Extract the (x, y) coordinate from the center of the cell holding the provided text.  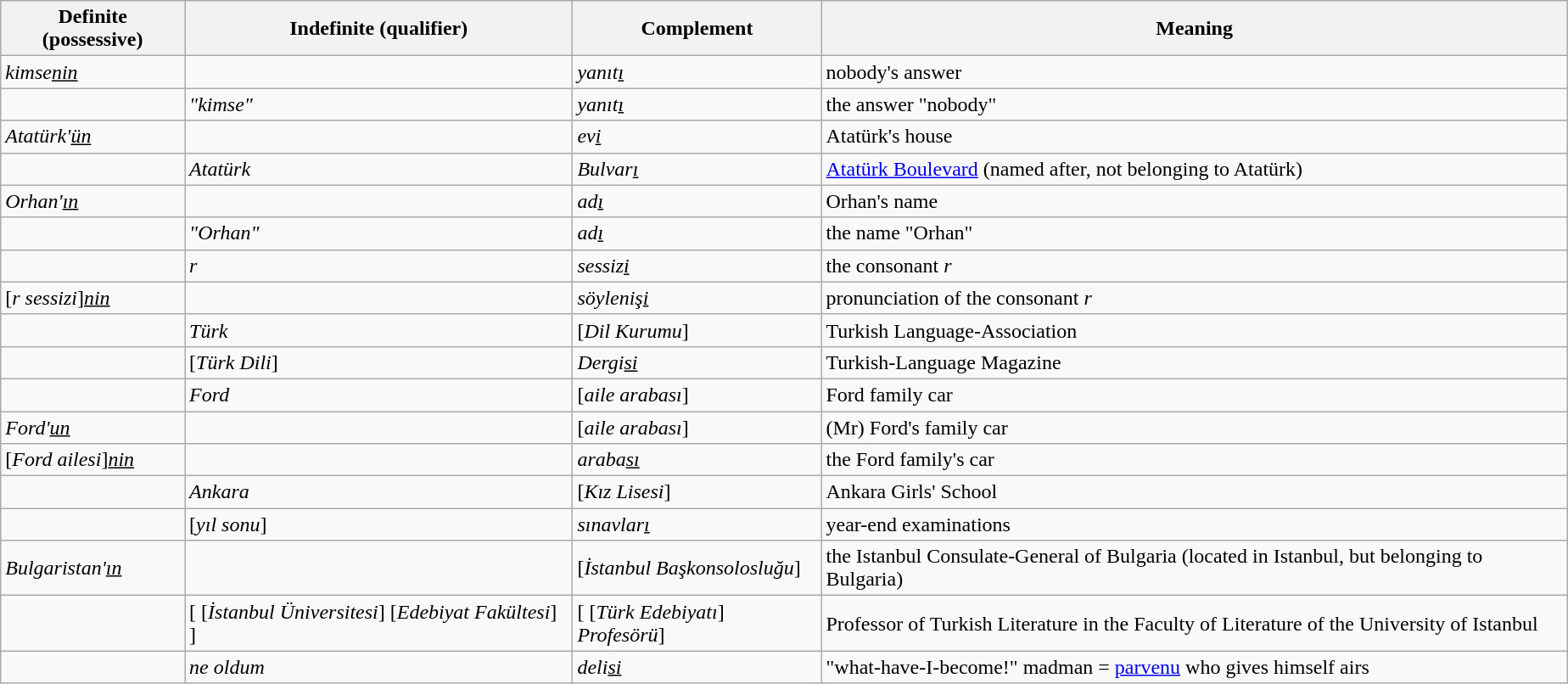
Ford family car (1195, 395)
[r sessizi]nin (93, 298)
(Mr) Ford's family car (1195, 427)
Turkish-Language Magazine (1195, 362)
"what-have-I-become!" madman = parvenu who gives himself airs (1195, 667)
the consonant r (1195, 266)
[ [İstanbul Üniversitesi] [Edebiyat Fakültesi] ] (378, 623)
Indefinite (qualifier) (378, 29)
ne oldum (378, 667)
the Istanbul Consulate-General of Bulgaria (located in Istanbul, but belonging to Bulgaria) (1195, 569)
Ford (378, 395)
Ankara Girls' School (1195, 492)
sessizi (697, 266)
Atatürk'ün (93, 137)
[Kız Lisesi] (697, 492)
Orhan's name (1195, 201)
Meaning (1195, 29)
Dergisi (697, 362)
the Ford family's car (1195, 460)
[İstanbul Başkonsolosluğu] (697, 569)
r (378, 266)
year-end examinations (1195, 524)
sınavları (697, 524)
the answer "nobody" (1195, 104)
Atatürk Boulevard (named after, not belonging to Atatürk) (1195, 169)
[yıl sonu] (378, 524)
"Orhan" (378, 233)
nobody's answer (1195, 72)
evi (697, 137)
Turkish Language-Association (1195, 330)
arabası (697, 460)
the name "Orhan" (1195, 233)
Definite (possessive) (93, 29)
pronunciation of the consonant r (1195, 298)
Türk (378, 330)
Ford'un (93, 427)
Orhan'ın (93, 201)
Professor of Turkish Literature in the Faculty of Literature of the University of Istanbul (1195, 623)
[Ford ailesi]nin (93, 460)
[Türk Dili] (378, 362)
söylenişi (697, 298)
Bulvarı (697, 169)
delisi (697, 667)
Atatürk (378, 169)
[Dil Kurumu] (697, 330)
Ankara (378, 492)
[ [Türk Edebiyatı] Profesörü] (697, 623)
"kimse" (378, 104)
Complement (697, 29)
kimsenin (93, 72)
Bulgaristan'ın (93, 569)
Atatürk's house (1195, 137)
